Scan for the cell matching the given text and deliver its [x, y] coordinate at center. 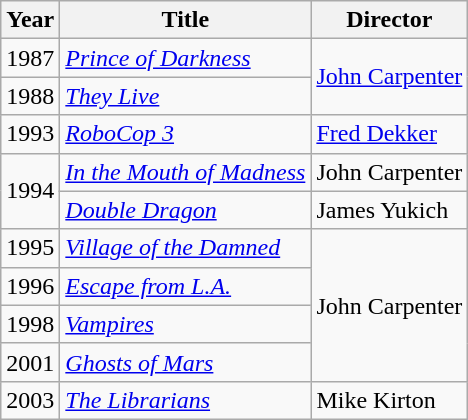
The Librarians [186, 400]
2001 [30, 362]
Ghosts of Mars [186, 362]
1993 [30, 134]
Vampires [186, 324]
1994 [30, 191]
Fred Dekker [390, 134]
1995 [30, 248]
In the Mouth of Madness [186, 172]
Double Dragon [186, 210]
Director [390, 20]
RoboCop 3 [186, 134]
1998 [30, 324]
Mike Kirton [390, 400]
They Live [186, 96]
Prince of Darkness [186, 58]
Year [30, 20]
Title [186, 20]
1988 [30, 96]
1987 [30, 58]
2003 [30, 400]
1996 [30, 286]
Village of the Damned [186, 248]
James Yukich [390, 210]
Escape from L.A. [186, 286]
